Find where the given text appears and provide that cell's center as (X, Y) coordinate. 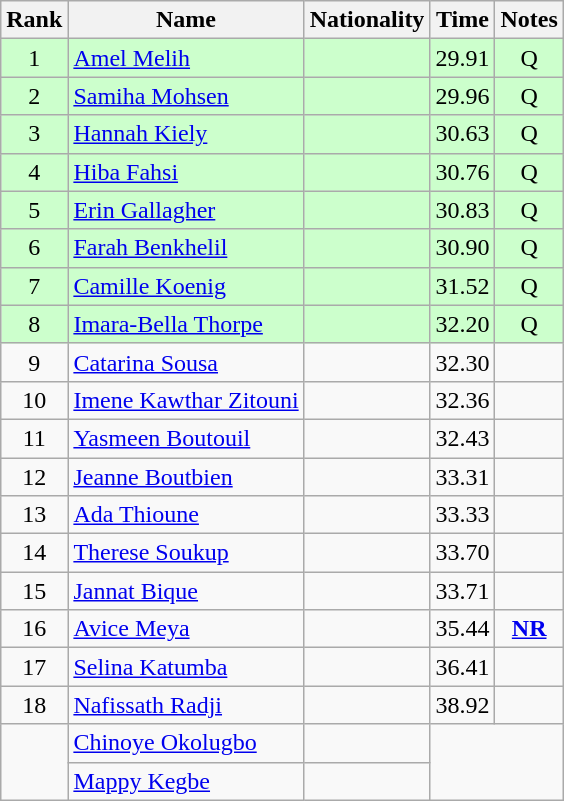
Jeanne Boutbien (186, 477)
35.44 (462, 629)
33.33 (462, 515)
14 (34, 553)
30.83 (462, 210)
Rank (34, 20)
Erin Gallagher (186, 210)
Notes (529, 20)
Therese Soukup (186, 553)
38.92 (462, 705)
Mappy Kegbe (186, 781)
Ada Thioune (186, 515)
Samiha Mohsen (186, 96)
30.90 (462, 248)
1 (34, 58)
18 (34, 705)
Nationality (367, 20)
30.76 (462, 172)
15 (34, 591)
29.96 (462, 96)
30.63 (462, 134)
31.52 (462, 286)
36.41 (462, 667)
33.31 (462, 477)
Avice Meya (186, 629)
2 (34, 96)
Camille Koenig (186, 286)
33.70 (462, 553)
10 (34, 400)
Farah Benkhelil (186, 248)
Time (462, 20)
NR (529, 629)
32.43 (462, 438)
17 (34, 667)
Chinoye Okolugbo (186, 743)
Hiba Fahsi (186, 172)
29.91 (462, 58)
33.71 (462, 591)
32.36 (462, 400)
9 (34, 362)
Catarina Sousa (186, 362)
13 (34, 515)
32.30 (462, 362)
Jannat Bique (186, 591)
16 (34, 629)
8 (34, 324)
32.20 (462, 324)
3 (34, 134)
6 (34, 248)
11 (34, 438)
Nafissath Radji (186, 705)
Name (186, 20)
Yasmeen Boutouil (186, 438)
7 (34, 286)
Amel Melih (186, 58)
Hannah Kiely (186, 134)
12 (34, 477)
5 (34, 210)
Imara-Bella Thorpe (186, 324)
Selina Katumba (186, 667)
4 (34, 172)
Imene Kawthar Zitouni (186, 400)
